Return [x, y] of the center of cell containing provided text 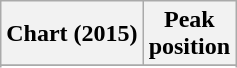
Chart (2015) [72, 34]
Peakposition [189, 34]
